From the cell containing the given text, extract its center point as [X, Y] coordinate. 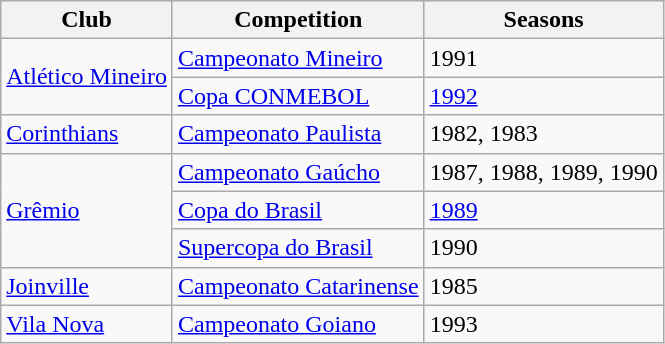
Seasons [544, 20]
Grêmio [87, 210]
1989 [544, 210]
Vila Nova [87, 324]
Campeonato Catarinense [298, 286]
Atlético Mineiro [87, 77]
Corinthians [87, 134]
1985 [544, 286]
Campeonato Goiano [298, 324]
1992 [544, 96]
1982, 1983 [544, 134]
1993 [544, 324]
Club [87, 20]
Copa CONMEBOL [298, 96]
Supercopa do Brasil [298, 248]
Campeonato Mineiro [298, 58]
1987, 1988, 1989, 1990 [544, 172]
Joinville [87, 286]
Campeonato Gaúcho [298, 172]
Campeonato Paulista [298, 134]
1991 [544, 58]
Copa do Brasil [298, 210]
Competition [298, 20]
1990 [544, 248]
